Find where the given text appears and provide that cell's center as [x, y] coordinate. 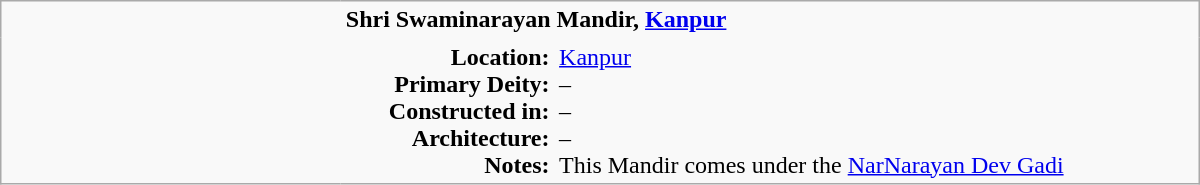
Location:Primary Deity:Constructed in:Architecture:Notes: [448, 110]
Shri Swaminarayan Mandir, Kanpur [770, 20]
Kanpur – – – This Mandir comes under the NarNarayan Dev Gadi [876, 110]
